Pinpoint the cell where the given text exists, returning its (x, y) midpoint coordinate. 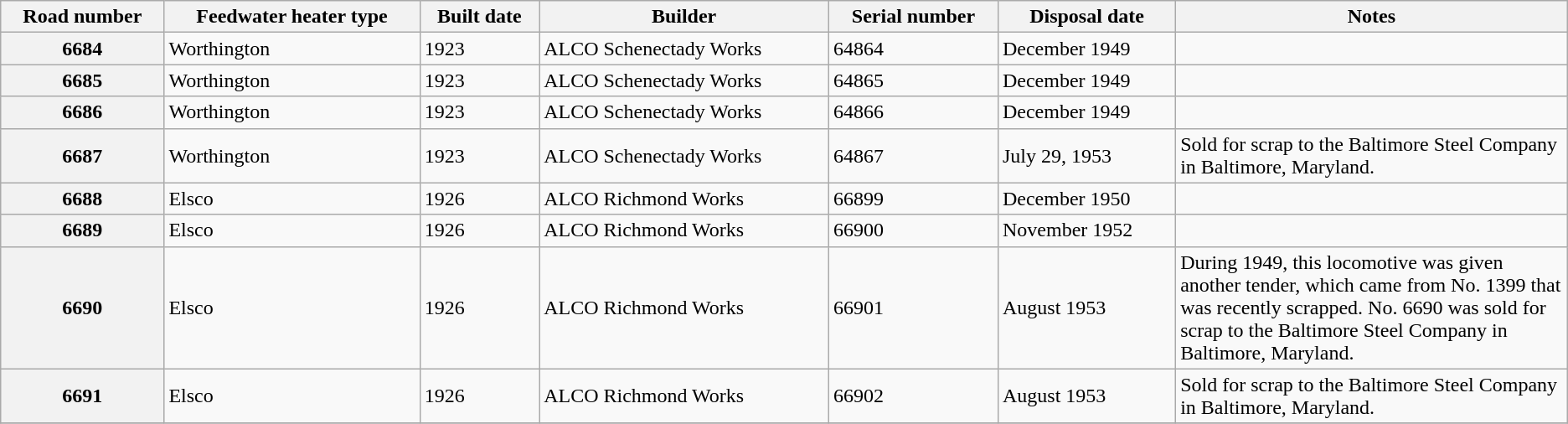
July 29, 1953 (1086, 156)
64864 (914, 49)
6684 (82, 49)
Notes (1372, 17)
6689 (82, 230)
66902 (914, 396)
6688 (82, 199)
Builder (684, 17)
December 1950 (1086, 199)
66899 (914, 199)
Disposal date (1086, 17)
6686 (82, 112)
Road number (82, 17)
Built date (479, 17)
66900 (914, 230)
Feedwater heater type (291, 17)
64866 (914, 112)
Serial number (914, 17)
6685 (82, 80)
6690 (82, 308)
November 1952 (1086, 230)
64867 (914, 156)
64865 (914, 80)
66901 (914, 308)
6691 (82, 396)
6687 (82, 156)
